Search for the cell housing the specified text and yield its [x, y] center coordinate. 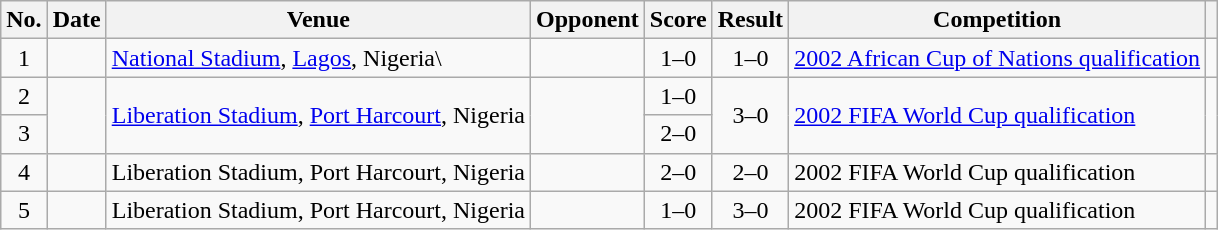
3 [24, 134]
No. [24, 20]
Score [678, 20]
National Stadium, Lagos, Nigeria\ [318, 58]
2002 African Cup of Nations qualification [998, 58]
5 [24, 210]
2 [24, 96]
Opponent [588, 20]
4 [24, 172]
Result [750, 20]
Competition [998, 20]
1 [24, 58]
Date [76, 20]
Venue [318, 20]
